Output the [x, y] coordinate of the center of the cell containing the given text.  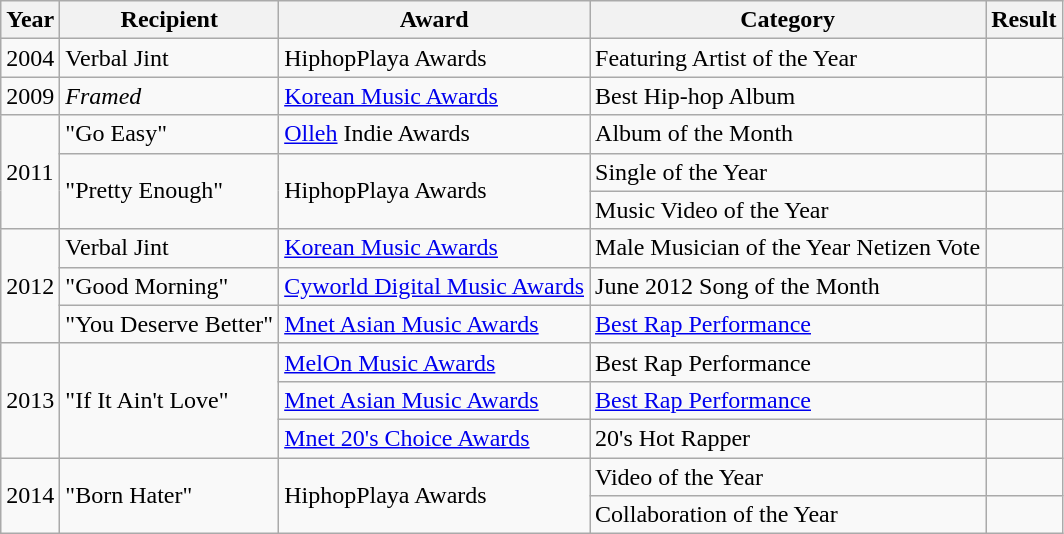
Olleh Indie Awards [434, 134]
Single of the Year [788, 172]
Male Musician of the Year Netizen Vote [788, 248]
Category [788, 20]
Video of the Year [788, 477]
20's Hot Rapper [788, 438]
Framed [170, 96]
"Good Morning" [170, 286]
Mnet 20's Choice Awards [434, 438]
Recipient [170, 20]
2012 [30, 286]
Result [1024, 20]
Cyworld Digital Music Awards [434, 286]
"Pretty Enough" [170, 191]
"Born Hater" [170, 496]
Collaboration of the Year [788, 515]
"Go Easy" [170, 134]
Year [30, 20]
Music Video of the Year [788, 210]
"If It Ain't Love" [170, 400]
Featuring Artist of the Year [788, 58]
Award [434, 20]
Album of the Month [788, 134]
June 2012 Song of the Month [788, 286]
2013 [30, 400]
"You Deserve Better" [170, 324]
2014 [30, 496]
2011 [30, 172]
2004 [30, 58]
2009 [30, 96]
MelOn Music Awards [434, 362]
Best Hip-hop Album [788, 96]
